Extract the [x, y] coordinate from the center of the cell holding the provided text.  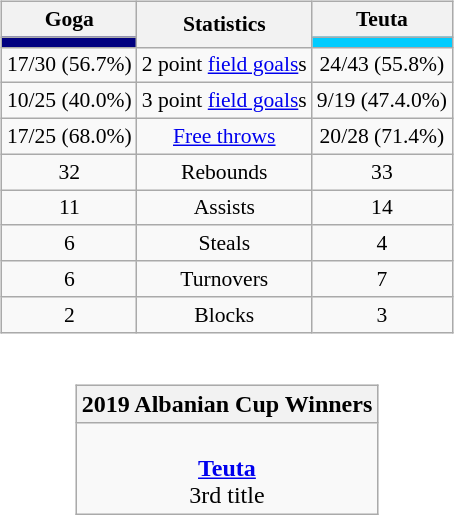
Free throws [224, 136]
Teuta3rd title [227, 469]
3 point field goalss [224, 101]
2019 Albanian Cup Winners [227, 403]
Assists [224, 208]
32 [70, 172]
17/30 (56.7%) [70, 65]
2 point field goalss [224, 65]
Turnovers [224, 279]
Rebounds [224, 172]
9/19 (47.4.0%) [382, 101]
17/25 (68.0%) [70, 136]
14 [382, 208]
3 [382, 314]
10/25 (40.0%) [70, 101]
Statistics [224, 24]
33 [382, 172]
7 [382, 279]
Blocks [224, 314]
2 [70, 314]
20/28 (71.4%) [382, 136]
Goga [70, 19]
11 [70, 208]
24/43 (55.8%) [382, 65]
Teuta [382, 19]
Steals [224, 243]
4 [382, 243]
